Detect which cell encompasses the target text, then output its [X, Y] center coordinate. 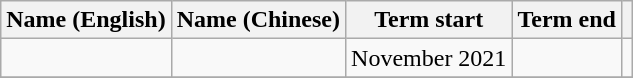
Term start [429, 20]
Name (English) [86, 20]
November 2021 [429, 58]
Name (Chinese) [258, 20]
Term end [567, 20]
